Find where the given text appears and provide that cell's center as (x, y) coordinate. 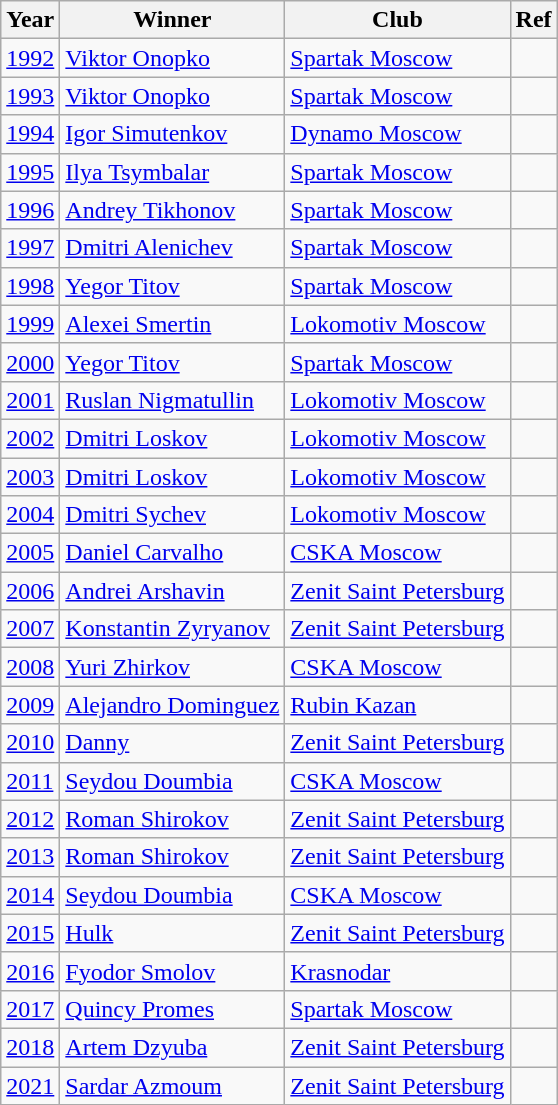
2016 (30, 971)
Dmitri Sychev (172, 515)
1997 (30, 248)
Hulk (172, 933)
1993 (30, 96)
2004 (30, 515)
Year (30, 20)
2010 (30, 743)
2014 (30, 895)
Dynamo Moscow (398, 134)
2003 (30, 477)
2009 (30, 705)
Andrei Arshavin (172, 591)
Artem Dzyuba (172, 1047)
Danny (172, 743)
2007 (30, 629)
Yuri Zhirkov (172, 667)
2005 (30, 553)
Krasnodar (398, 971)
1994 (30, 134)
2002 (30, 438)
Dmitri Alenichev (172, 248)
Igor Simutenkov (172, 134)
Konstantin Zyryanov (172, 629)
2008 (30, 667)
Sardar Azmoum (172, 1085)
Winner (172, 20)
2001 (30, 400)
2000 (30, 362)
1998 (30, 286)
Ilya Tsymbalar (172, 172)
Andrey Tikhonov (172, 210)
Fyodor Smolov (172, 971)
2015 (30, 933)
2012 (30, 819)
Quincy Promes (172, 1009)
1996 (30, 210)
2021 (30, 1085)
Rubin Kazan (398, 705)
Ref (534, 20)
Daniel Carvalho (172, 553)
Alejandro Dominguez (172, 705)
2017 (30, 1009)
1999 (30, 324)
1995 (30, 172)
2018 (30, 1047)
Ruslan Nigmatullin (172, 400)
2011 (30, 781)
Alexei Smertin (172, 324)
1992 (30, 58)
2006 (30, 591)
Club (398, 20)
2013 (30, 857)
